Identify which cell holds the provided text, then report its (x, y) central coordinate. 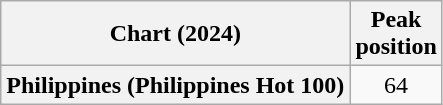
Chart (2024) (176, 34)
Philippines (Philippines Hot 100) (176, 85)
Peakposition (396, 34)
64 (396, 85)
